Determine the [X, Y] coordinate at the center of the cell enclosing the given text.  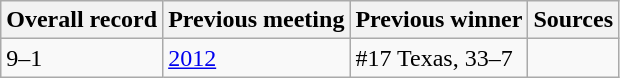
Overall record [82, 20]
2012 [256, 58]
9–1 [82, 58]
Previous winner [439, 20]
#17 Texas, 33–7 [439, 58]
Sources [574, 20]
Previous meeting [256, 20]
